Capture the cell that displays the provided text and extract its (X, Y) central coordinate. 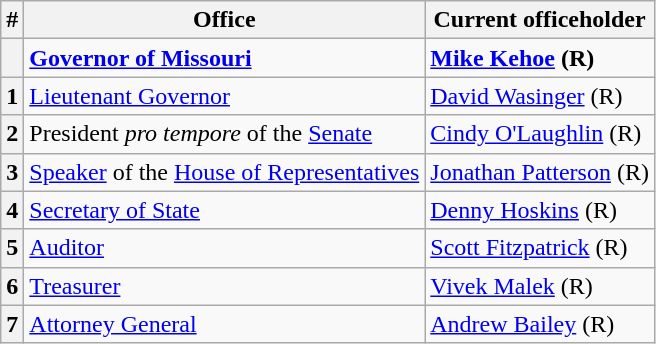
Secretary of State (224, 210)
David Wasinger (R) (540, 96)
Mike Kehoe (R) (540, 58)
Jonathan Patterson (R) (540, 172)
Lieutenant Governor (224, 96)
1 (12, 96)
Office (224, 20)
Speaker of the House of Representatives (224, 172)
Andrew Bailey (R) (540, 324)
Denny Hoskins (R) (540, 210)
4 (12, 210)
Governor of Missouri (224, 58)
6 (12, 286)
Attorney General (224, 324)
Vivek Malek (R) (540, 286)
Current officeholder (540, 20)
President pro tempore of the Senate (224, 134)
Treasurer (224, 286)
Scott Fitzpatrick (R) (540, 248)
7 (12, 324)
Cindy O'Laughlin (R) (540, 134)
3 (12, 172)
# (12, 20)
5 (12, 248)
Auditor (224, 248)
2 (12, 134)
